Capture the cell that displays the provided text and extract its (X, Y) central coordinate. 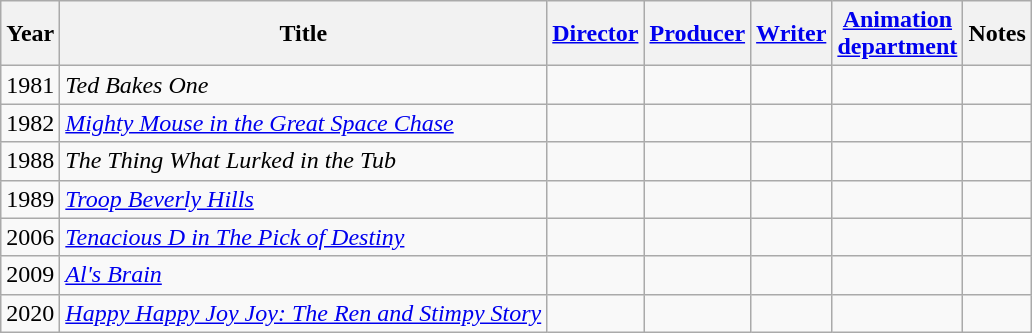
The Thing What Lurked in the Tub (304, 161)
2020 (30, 313)
1988 (30, 161)
Mighty Mouse in the Great Space Chase (304, 123)
1982 (30, 123)
Animationdepartment (898, 34)
Notes (997, 34)
1981 (30, 85)
2009 (30, 275)
Producer (698, 34)
Writer (792, 34)
Al's Brain (304, 275)
2006 (30, 237)
Ted Bakes One (304, 85)
Year (30, 34)
Happy Happy Joy Joy: The Ren and Stimpy Story (304, 313)
Title (304, 34)
Tenacious D in The Pick of Destiny (304, 237)
Director (596, 34)
1989 (30, 199)
Troop Beverly Hills (304, 199)
